Locate the cell with the specified text and output its [X, Y] center coordinate. 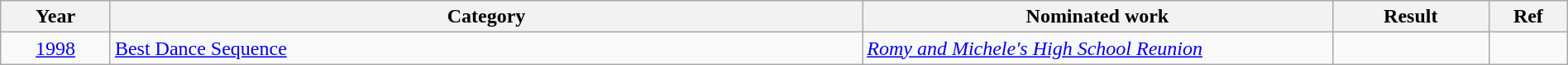
Category [486, 17]
Nominated work [1097, 17]
Year [56, 17]
1998 [56, 48]
Ref [1528, 17]
Romy and Michele's High School Reunion [1097, 48]
Result [1411, 17]
Best Dance Sequence [486, 48]
